For the text-containing cell, return its midpoint in [x, y] coordinate format. 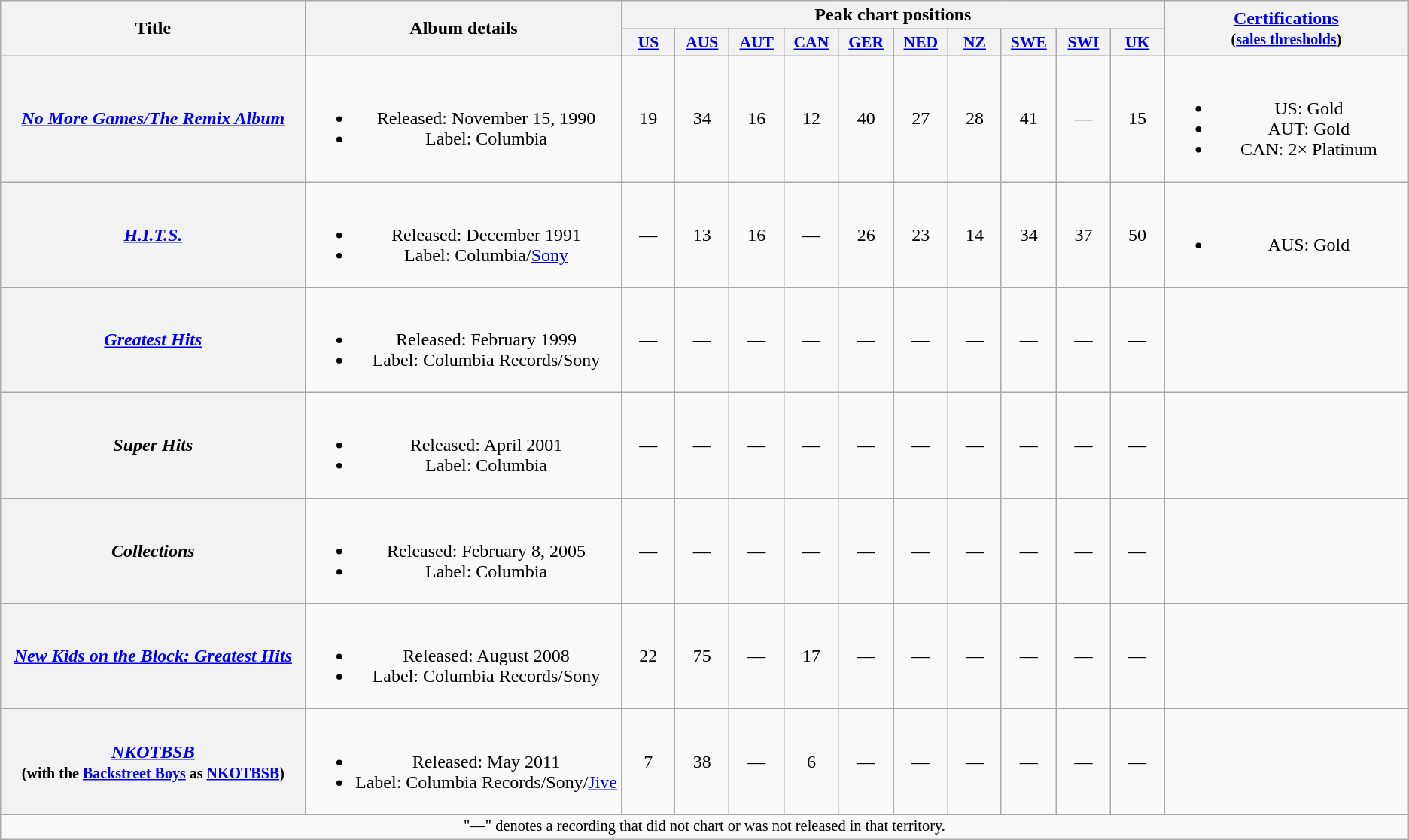
US [648, 43]
17 [811, 656]
Title [154, 29]
6 [811, 762]
New Kids on the Block: Greatest Hits [154, 656]
14 [975, 235]
38 [702, 762]
15 [1137, 119]
28 [975, 119]
"—" denotes a recording that did not chart or was not released in that territory. [704, 827]
GER [866, 43]
12 [811, 119]
SWI [1083, 43]
Released: August 2008Label: Columbia Records/Sony [464, 656]
AUS: Gold [1287, 235]
Collections [154, 551]
NZ [975, 43]
13 [702, 235]
US: GoldAUT: GoldCAN: 2× Platinum [1287, 119]
26 [866, 235]
Released: February 8, 2005Label: Columbia [464, 551]
40 [866, 119]
SWE [1028, 43]
AUS [702, 43]
Released: December 1991Label: Columbia/Sony [464, 235]
Album details [464, 29]
Peak chart positions [893, 15]
37 [1083, 235]
H.I.T.S. [154, 235]
AUT [757, 43]
Released: November 15, 1990Label: Columbia [464, 119]
7 [648, 762]
50 [1137, 235]
22 [648, 656]
27 [921, 119]
Released: May 2011Label: Columbia Records/Sony/Jive [464, 762]
Certifications(sales thresholds) [1287, 29]
Released: April 2001Label: Columbia [464, 446]
23 [921, 235]
No More Games/The Remix Album [154, 119]
Released: February 1999Label: Columbia Records/Sony [464, 340]
NED [921, 43]
Greatest Hits [154, 340]
Super Hits [154, 446]
NKOTBSB (with the Backstreet Boys as NKOTBSB) [154, 762]
41 [1028, 119]
19 [648, 119]
CAN [811, 43]
UK [1137, 43]
75 [702, 656]
